Identify which cell holds the provided text, then report its [x, y] central coordinate. 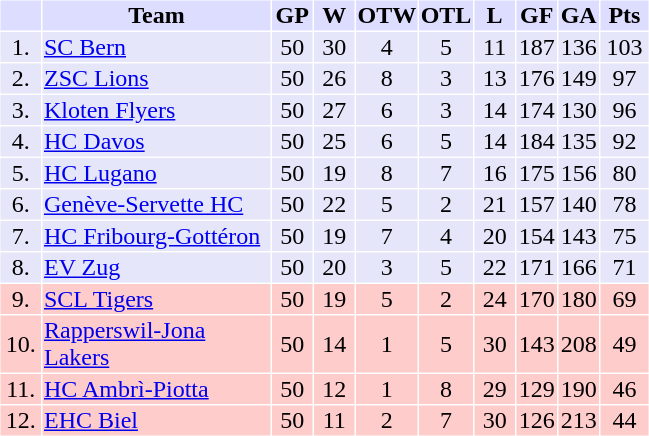
156 [578, 173]
97 [624, 79]
16 [494, 173]
1. [20, 47]
EV Zug [156, 267]
SC Bern [156, 47]
213 [578, 421]
166 [578, 267]
13 [494, 79]
78 [624, 205]
Pts [624, 15]
157 [536, 205]
5. [20, 173]
44 [624, 421]
10. [20, 344]
140 [578, 205]
24 [494, 299]
OTW [387, 15]
174 [536, 110]
3. [20, 110]
190 [578, 389]
HC Davos [156, 141]
176 [536, 79]
130 [578, 110]
ZSC Lions [156, 79]
HC Lugano [156, 173]
92 [624, 141]
29 [494, 389]
EHC Biel [156, 421]
Kloten Flyers [156, 110]
7. [20, 236]
Team [156, 15]
69 [624, 299]
OTL [446, 15]
184 [536, 141]
Rapperswil-Jona Lakers [156, 344]
49 [624, 344]
80 [624, 173]
Genève-Servette HC [156, 205]
135 [578, 141]
180 [578, 299]
27 [334, 110]
126 [536, 421]
208 [578, 344]
96 [624, 110]
170 [536, 299]
GP [292, 15]
GF [536, 15]
GA [578, 15]
W [334, 15]
129 [536, 389]
9. [20, 299]
4. [20, 141]
2. [20, 79]
149 [578, 79]
136 [578, 47]
21 [494, 205]
12 [334, 389]
71 [624, 267]
HC Ambrì-Piotta [156, 389]
12. [20, 421]
175 [536, 173]
SCL Tigers [156, 299]
171 [536, 267]
187 [536, 47]
103 [624, 47]
75 [624, 236]
6. [20, 205]
8. [20, 267]
L [494, 15]
11. [20, 389]
154 [536, 236]
26 [334, 79]
46 [624, 389]
25 [334, 141]
HC Fribourg-Gottéron [156, 236]
